For the text-containing cell, return its midpoint in [x, y] coordinate format. 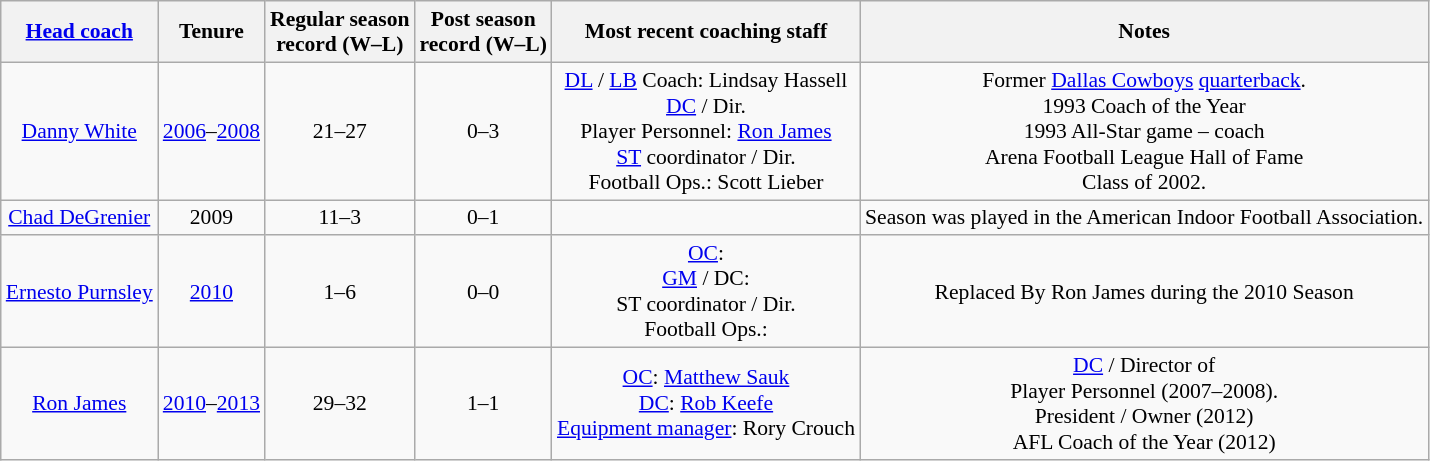
29–32 [340, 404]
OC: GM / DC: ST coordinator / Dir.Football Ops.: [706, 292]
Danny White [80, 131]
0–3 [484, 131]
2009 [212, 218]
Regular seasonrecord (W–L) [340, 32]
DL / LB Coach: Lindsay HassellDC / Dir.Player Personnel: Ron JamesST coordinator / Dir.Football Ops.: Scott Lieber [706, 131]
Most recent coaching staff [706, 32]
2010 [212, 292]
Post seasonrecord (W–L) [484, 32]
Notes [1144, 32]
DC / Director ofPlayer Personnel (2007–2008).President / Owner (2012)AFL Coach of the Year (2012) [1144, 404]
2010–2013 [212, 404]
Former Dallas Cowboys quarterback.1993 Coach of the Year1993 All-Star game – coachArena Football League Hall of FameClass of 2002. [1144, 131]
2006–2008 [212, 131]
1–6 [340, 292]
Ernesto Purnsley [80, 292]
Replaced By Ron James during the 2010 Season [1144, 292]
OC: Matthew SaukDC: Rob KeefeEquipment manager: Rory Crouch [706, 404]
Season was played in the American Indoor Football Association. [1144, 218]
Head coach [80, 32]
11–3 [340, 218]
0–0 [484, 292]
21–27 [340, 131]
0–1 [484, 218]
Tenure [212, 32]
1–1 [484, 404]
Chad DeGrenier [80, 218]
Ron James [80, 404]
